Find where the given text appears and provide that cell's center as [x, y] coordinate. 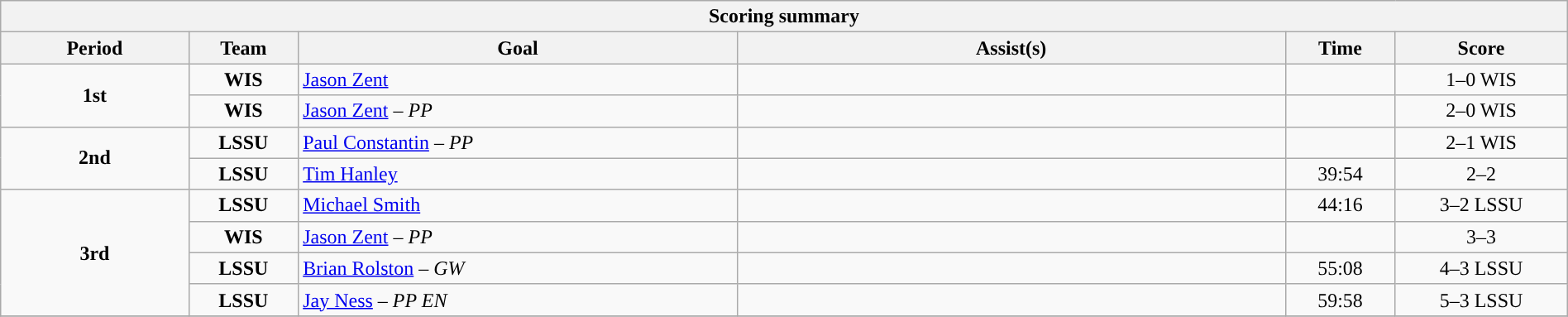
3–2 LSSU [1481, 205]
Paul Constantin – PP [518, 142]
5–3 LSSU [1481, 300]
Period [94, 48]
4–3 LSSU [1481, 268]
2–0 WIS [1481, 111]
Assist(s) [1011, 48]
Tim Hanley [518, 174]
Score [1481, 48]
2–2 [1481, 174]
2–1 WIS [1481, 142]
59:58 [1340, 300]
39:54 [1340, 174]
44:16 [1340, 205]
Brian Rolston – GW [518, 268]
Michael Smith [518, 205]
Jason Zent [518, 79]
1st [94, 95]
Team [243, 48]
1–0 WIS [1481, 79]
Time [1340, 48]
Goal [518, 48]
3rd [94, 252]
2nd [94, 158]
Jay Ness – PP EN [518, 300]
Scoring summary [784, 17]
3–3 [1481, 237]
55:08 [1340, 268]
